Scan for the cell matching the given text and deliver its (x, y) coordinate at center. 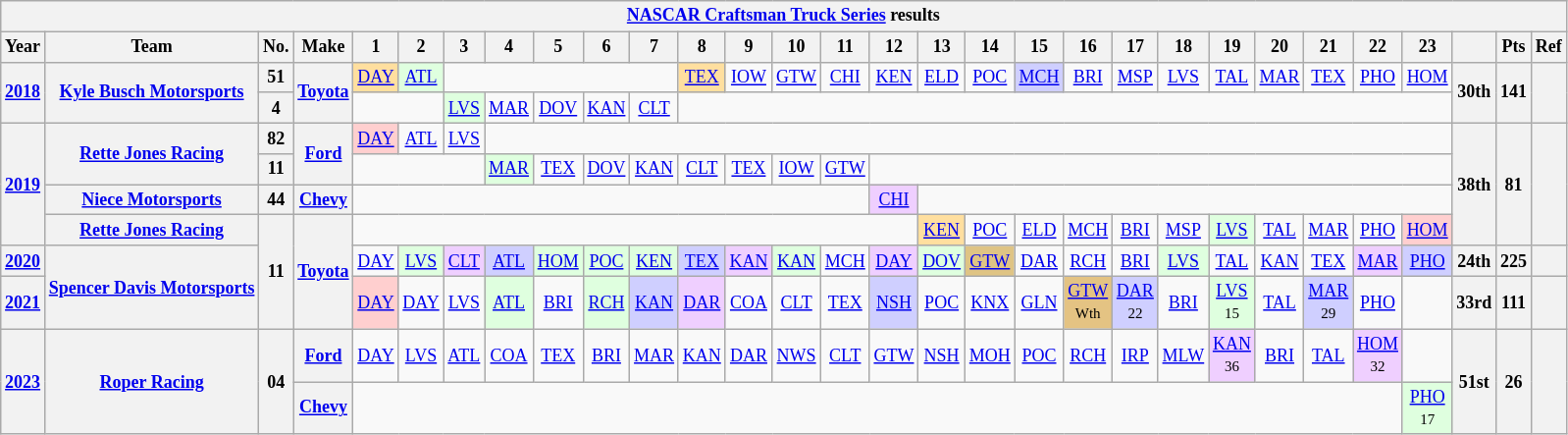
No. (277, 47)
MAR29 (1329, 302)
82 (277, 137)
PHO17 (1427, 408)
2020 (24, 261)
19 (1232, 47)
24th (1474, 261)
38th (1474, 185)
HOM32 (1378, 355)
33rd (1474, 302)
7 (654, 47)
Pts (1514, 47)
Team (151, 47)
Make (324, 47)
GLN (1039, 302)
Niece Motorsports (151, 200)
2023 (24, 381)
26 (1514, 381)
KNX (989, 302)
225 (1514, 261)
6 (606, 47)
Kyle Busch Motorsports (151, 92)
9 (749, 47)
111 (1514, 302)
21 (1329, 47)
5 (557, 47)
30th (1474, 92)
12 (894, 47)
Spencer Davis Motorsports (151, 287)
15 (1039, 47)
NASCAR Craftsman Truck Series results (783, 16)
NWS (797, 355)
51st (1474, 381)
2018 (24, 92)
17 (1136, 47)
2019 (24, 185)
LVS15 (1232, 302)
23 (1427, 47)
3 (464, 47)
8 (702, 47)
KAN36 (1232, 355)
2021 (24, 302)
20 (1280, 47)
04 (277, 381)
44 (277, 200)
2 (421, 47)
13 (942, 47)
81 (1514, 185)
141 (1514, 92)
18 (1183, 47)
IRP (1136, 355)
Year (24, 47)
Ref (1548, 47)
16 (1088, 47)
1 (376, 47)
MOH (989, 355)
51 (277, 77)
14 (989, 47)
Roper Racing (151, 381)
GTWWth (1088, 302)
10 (797, 47)
MLW (1183, 355)
22 (1378, 47)
DAR22 (1136, 302)
